Find where the given text appears and provide that cell's center as (x, y) coordinate. 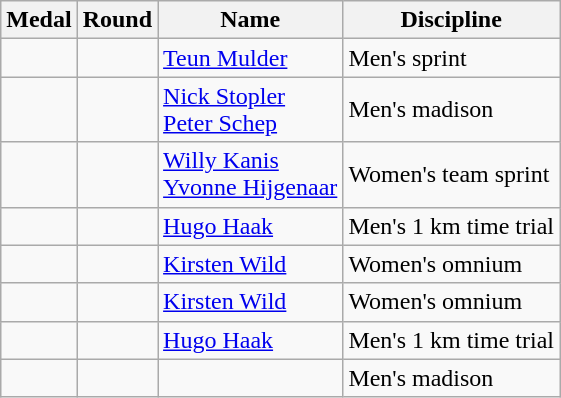
Discipline (452, 20)
Willy KanisYvonne Hijgenaar (250, 174)
Round (117, 20)
Name (250, 20)
Men's sprint (452, 58)
Nick StoplerPeter Schep (250, 110)
Women's team sprint (452, 174)
Teun Mulder (250, 58)
Medal (39, 20)
